For the text-containing cell, return its midpoint in (x, y) coordinate format. 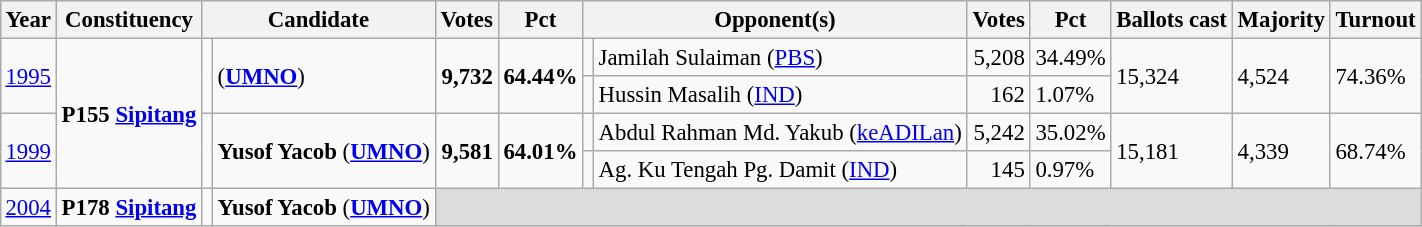
Hussin Masalih (IND) (780, 95)
1995 (28, 76)
5,242 (998, 133)
Jamilah Sulaiman (PBS) (780, 57)
P178 Sipitang (128, 208)
9,581 (466, 152)
35.02% (1070, 133)
(UMNO) (324, 76)
1.07% (1070, 95)
4,524 (1281, 76)
P155 Sipitang (128, 113)
Year (28, 20)
5,208 (998, 57)
Opponent(s) (775, 20)
15,181 (1172, 152)
2004 (28, 208)
15,324 (1172, 76)
1999 (28, 152)
145 (998, 170)
64.01% (540, 152)
34.49% (1070, 57)
68.74% (1376, 152)
4,339 (1281, 152)
Ballots cast (1172, 20)
74.36% (1376, 76)
Ag. Ku Tengah Pg. Damit (IND) (780, 170)
Turnout (1376, 20)
Majority (1281, 20)
0.97% (1070, 170)
9,732 (466, 76)
Abdul Rahman Md. Yakub (keADILan) (780, 133)
64.44% (540, 76)
162 (998, 95)
Candidate (318, 20)
Constituency (128, 20)
